Provide the (X, Y) coordinate of the cell's center where the given text is located.  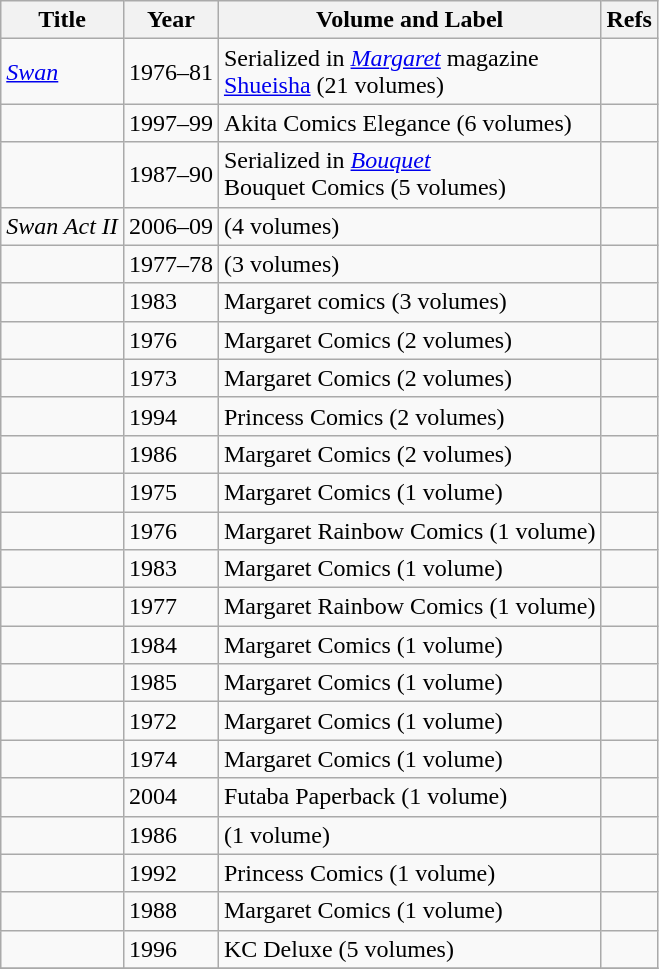
Serialized in Margaret magazineShueisha (21 volumes) (410, 72)
Margaret comics (3 volumes) (410, 302)
Year (170, 20)
1985 (170, 683)
1974 (170, 759)
(4 volumes) (410, 226)
1987–90 (170, 174)
2006–09 (170, 226)
(1 volume) (410, 835)
1975 (170, 492)
1988 (170, 911)
Volume and Label (410, 20)
Princess Comics (2 volumes) (410, 416)
(3 volumes) (410, 264)
Title (62, 20)
1996 (170, 949)
1984 (170, 645)
1976–81 (170, 72)
Swan (62, 72)
1977 (170, 607)
1977–78 (170, 264)
Refs (629, 20)
Serialized in BouquetBouquet Comics (5 volumes) (410, 174)
Akita Comics Elegance (6 volumes) (410, 123)
2004 (170, 797)
Swan Act II (62, 226)
1992 (170, 873)
1972 (170, 721)
Futaba Paperback (1 volume) (410, 797)
1994 (170, 416)
Princess Comics (1 volume) (410, 873)
1973 (170, 378)
1997–99 (170, 123)
KC Deluxe (5 volumes) (410, 949)
